Search for the cell housing the specified text and yield its [x, y] center coordinate. 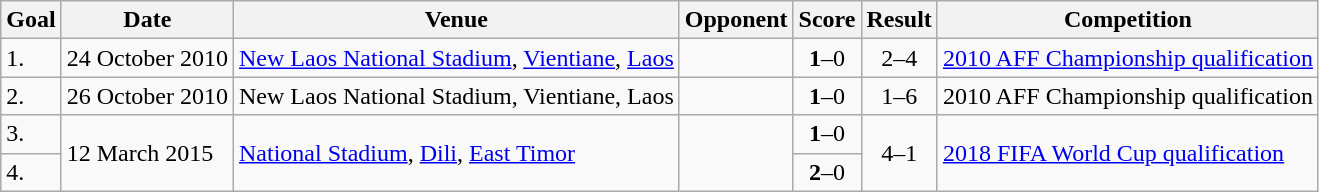
2–4 [899, 58]
2. [31, 96]
Goal [31, 20]
Opponent [736, 20]
Score [827, 20]
4–1 [899, 153]
Competition [1128, 20]
12 March 2015 [147, 153]
Date [147, 20]
2018 FIFA World Cup qualification [1128, 153]
Result [899, 20]
4. [31, 172]
26 October 2010 [147, 96]
1. [31, 58]
1–6 [899, 96]
24 October 2010 [147, 58]
National Stadium, Dili, East Timor [457, 153]
3. [31, 134]
Venue [457, 20]
2–0 [827, 172]
